From the cell containing the given text, extract its center point as [x, y] coordinate. 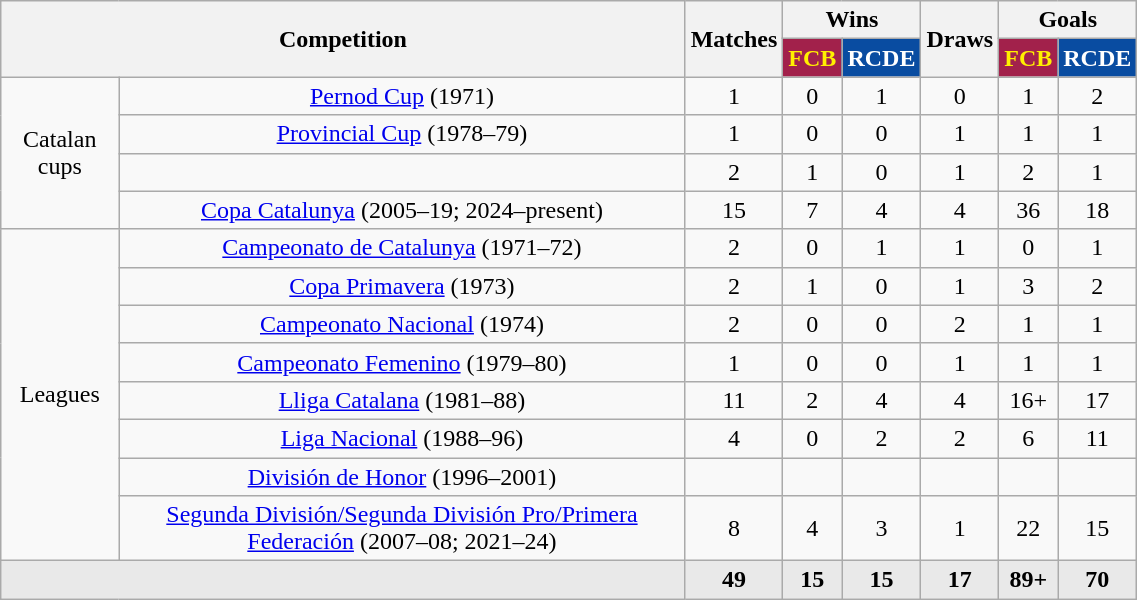
Liga Nacional (1988–96) [402, 438]
Campeonato Femenino (1979–80) [402, 362]
Provincial Cup (1978–79) [402, 134]
6 [1028, 438]
70 [1098, 580]
16+ [1028, 400]
Draws [960, 39]
Goals [1068, 20]
División de Honor (1996–2001) [402, 477]
Copa Primavera (1973) [402, 286]
8 [734, 528]
18 [1098, 210]
22 [1028, 528]
Pernod Cup (1971) [402, 96]
Catalan cups [60, 153]
Campeonato Nacional (1974) [402, 324]
Segunda División/Segunda División Pro/Primera Federación (2007–08; 2021–24) [402, 528]
Leagues [60, 395]
36 [1028, 210]
Wins [852, 20]
Copa Catalunya (2005–19; 2024–present) [402, 210]
Campeonato de Catalunya (1971–72) [402, 248]
7 [812, 210]
89+ [1028, 580]
Matches [734, 39]
Competition [343, 39]
49 [734, 580]
Lliga Catalana (1981–88) [402, 400]
